Return (X, Y) of the center of cell containing provided text 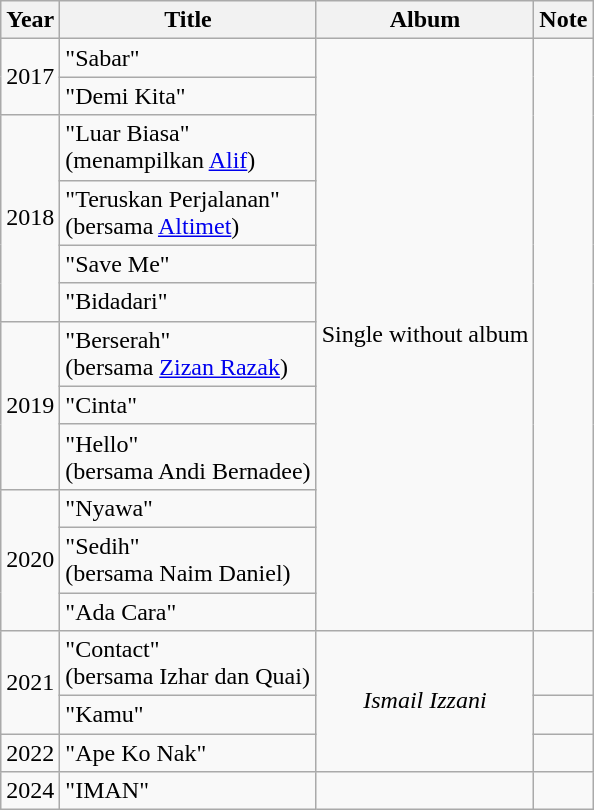
2024 (30, 791)
Ismail Izzani (425, 702)
2020 (30, 560)
"Sedih"(bersama Naim Daniel) (188, 560)
"Kamu" (188, 715)
Single without album (425, 335)
"Ape Ko Nak" (188, 753)
"Luar Biasa"(menampilkan Alif) (188, 148)
Note (564, 20)
Album (425, 20)
"Teruskan Perjalanan"(bersama Altimet) (188, 212)
"IMAN" (188, 791)
"Ada Cara" (188, 611)
2019 (30, 405)
Title (188, 20)
2018 (30, 218)
"Demi Kita" (188, 96)
"Berserah"(bersama Zizan Razak) (188, 354)
2021 (30, 682)
"Cinta" (188, 405)
"Hello"(bersama Andi Bernadee) (188, 456)
"Save Me" (188, 264)
"Sabar" (188, 58)
2022 (30, 753)
"Nyawa" (188, 508)
Year (30, 20)
"Contact"(bersama Izhar dan Quai) (188, 664)
"Bidadari" (188, 302)
2017 (30, 77)
